Identify which cell holds the provided text, then report its [X, Y] central coordinate. 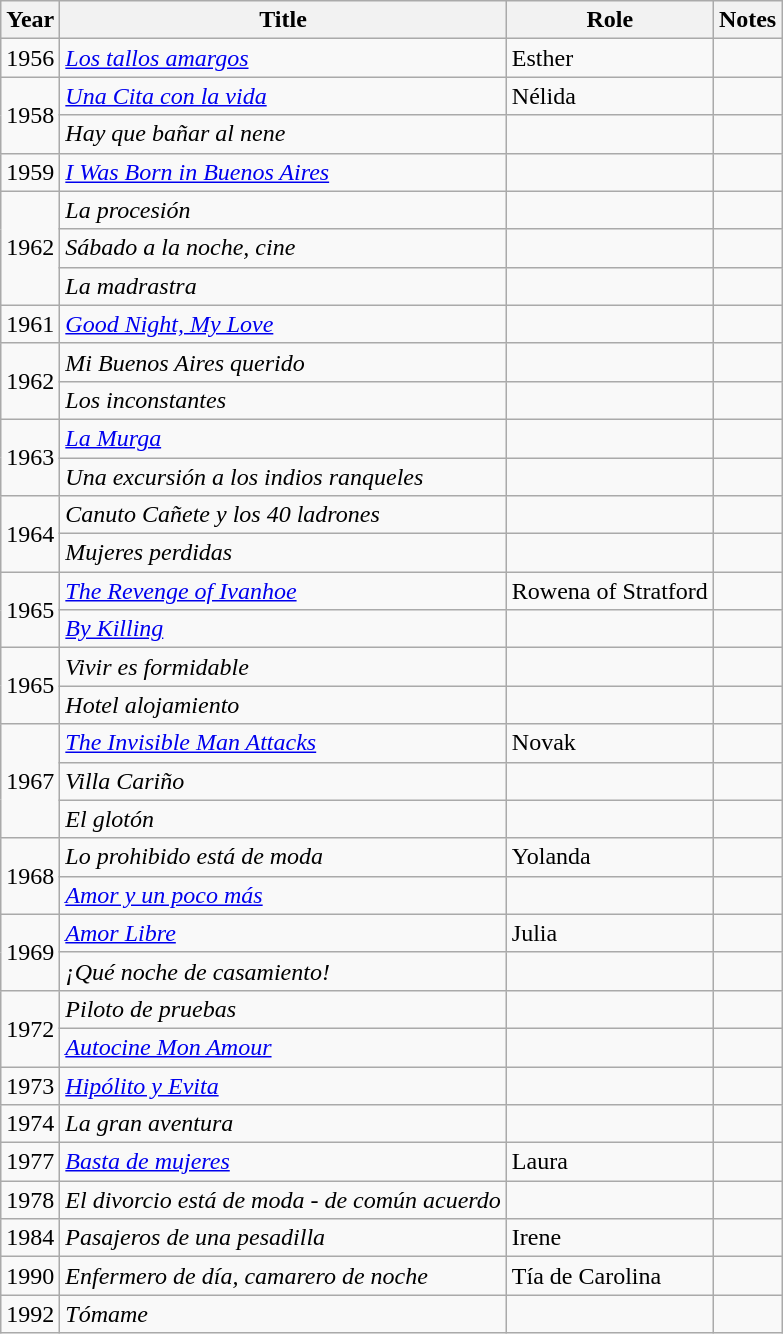
Enfermero de día, camarero de noche [284, 1276]
1969 [30, 952]
La madrastra [284, 286]
Esther [610, 58]
1959 [30, 172]
1973 [30, 1085]
The Invisible Man Attacks [284, 743]
Los inconstantes [284, 400]
1992 [30, 1314]
Basta de mujeres [284, 1162]
Amor y un poco más [284, 895]
Amor Libre [284, 933]
Role [610, 20]
La gran aventura [284, 1124]
La Murga [284, 438]
Piloto de pruebas [284, 1009]
Autocine Mon Amour [284, 1047]
¡Qué noche de casamiento! [284, 971]
El divorcio está de moda - de común acuerdo [284, 1200]
Sábado a la noche, cine [284, 248]
The Revenge of Ivanhoe [284, 591]
1974 [30, 1124]
Tómame [284, 1314]
Lo prohibido está de moda [284, 857]
By Killing [284, 629]
Hotel alojamiento [284, 705]
Pasajeros de una pesadilla [284, 1238]
Year [30, 20]
I Was Born in Buenos Aires [284, 172]
Yolanda [610, 857]
Novak [610, 743]
Nélida [610, 96]
Mi Buenos Aires querido [284, 362]
Irene [610, 1238]
1967 [30, 781]
Canuto Cañete y los 40 ladrones [284, 515]
1984 [30, 1238]
1968 [30, 876]
Tía de Carolina [610, 1276]
1964 [30, 534]
1958 [30, 115]
El glotón [284, 819]
Una excursión a los indios ranqueles [284, 477]
1972 [30, 1028]
Notes [747, 20]
Mujeres perdidas [284, 553]
Julia [610, 933]
Los tallos amargos [284, 58]
Vivir es formidable [284, 667]
Rowena of Stratford [610, 591]
1961 [30, 324]
Villa Cariño [284, 781]
1990 [30, 1276]
Una Cita con la vida [284, 96]
1977 [30, 1162]
Title [284, 20]
Hipólito y Evita [284, 1085]
1978 [30, 1200]
La procesión [284, 210]
1956 [30, 58]
1963 [30, 457]
Hay que bañar al nene [284, 134]
Laura [610, 1162]
Good Night, My Love [284, 324]
